For the text-containing cell, return its midpoint in [x, y] coordinate format. 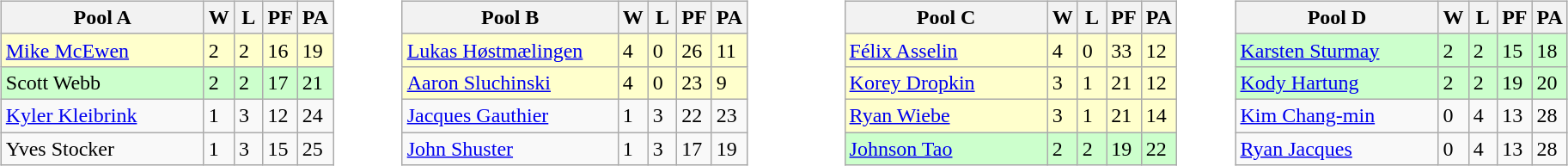
18 [1550, 50]
Kyler Kleibrink [102, 115]
Karsten Sturmay [1337, 50]
Pool D [1337, 17]
11 [729, 50]
Félix Asselin [946, 50]
Pool A [102, 17]
14 [1158, 115]
26 [694, 50]
Scott Webb [102, 83]
24 [314, 115]
Pool B [510, 17]
Kody Hartung [1337, 83]
John Shuster [510, 149]
Pool C [946, 17]
Korey Dropkin [946, 83]
Ryan Jacques [1337, 149]
25 [314, 149]
Ryan Wiebe [946, 115]
16 [280, 50]
20 [1550, 83]
Johnson Tao [946, 149]
33 [1124, 50]
Jacques Gauthier [510, 115]
9 [729, 83]
Lukas Høstmælingen [510, 50]
Mike McEwen [102, 50]
Kim Chang-min [1337, 115]
Yves Stocker [102, 149]
Aaron Sluchinski [510, 83]
